Pinpoint the cell where the given text exists, returning its [X, Y] midpoint coordinate. 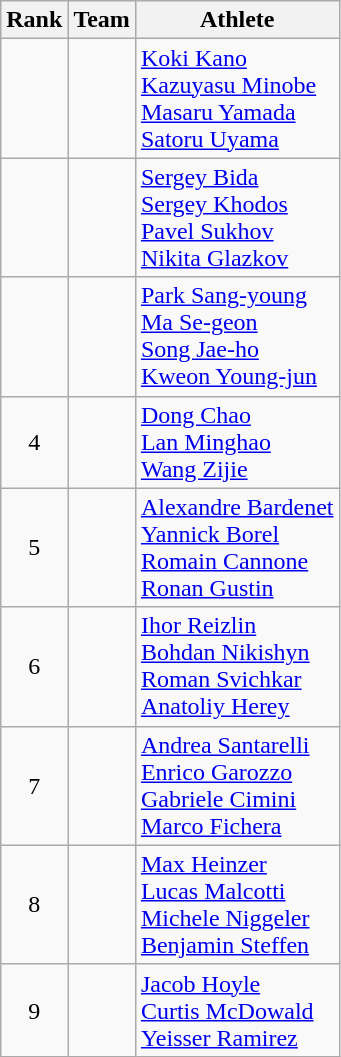
Max HeinzerLucas MalcottiMichele NiggelerBenjamin Steffen [237, 904]
7 [34, 786]
6 [34, 666]
Koki KanoKazuyasu MinobeMasaru YamadaSatoru Uyama [237, 98]
Jacob HoyleCurtis McDowaldYeisser Ramirez [237, 1010]
Alexandre BardenetYannick BorelRomain CannoneRonan Gustin [237, 548]
5 [34, 548]
Sergey BidaSergey KhodosPavel SukhovNikita Glazkov [237, 218]
9 [34, 1010]
Ihor ReizlinBohdan NikishynRoman SvichkarAnatoliy Herey [237, 666]
Athlete [237, 20]
Andrea SantarelliEnrico GarozzoGabriele CiminiMarco Fichera [237, 786]
Dong ChaoLan MinghaoWang Zijie [237, 442]
8 [34, 904]
Rank [34, 20]
Park Sang-youngMa Se-geonSong Jae-hoKweon Young-jun [237, 336]
4 [34, 442]
Team [102, 20]
